For the text-containing cell, return its midpoint in [X, Y] coordinate format. 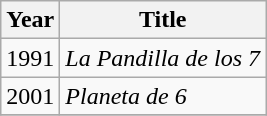
Planeta de 6 [163, 96]
Title [163, 20]
2001 [30, 96]
La Pandilla de los 7 [163, 58]
Year [30, 20]
1991 [30, 58]
